Provide the [x, y] coordinate of the cell's center where the given text is located.  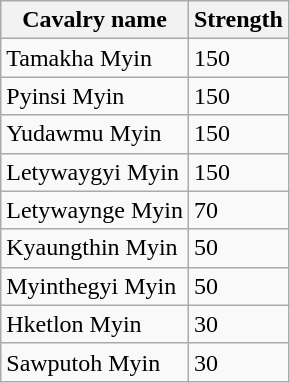
Tamakha Myin [95, 58]
Letywaynge Myin [95, 210]
70 [238, 210]
Strength [238, 20]
Myinthegyi Myin [95, 286]
Letywaygyi Myin [95, 172]
Pyinsi Myin [95, 96]
Cavalry name [95, 20]
Yudawmu Myin [95, 134]
Sawputoh Myin [95, 362]
Kyaungthin Myin [95, 248]
Hketlon Myin [95, 324]
